Output the [x, y] coordinate of the center of the cell containing the given text.  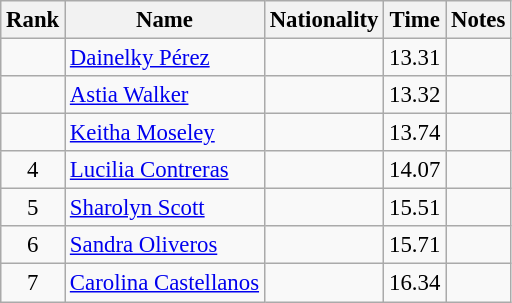
Astia Walker [165, 95]
13.31 [415, 58]
13.32 [415, 95]
15.71 [415, 245]
Name [165, 20]
Time [415, 20]
6 [33, 245]
Sharolyn Scott [165, 208]
Carolina Castellanos [165, 283]
7 [33, 283]
5 [33, 208]
13.74 [415, 133]
Nationality [324, 20]
15.51 [415, 208]
Lucilia Contreras [165, 170]
Sandra Oliveros [165, 245]
Keitha Moseley [165, 133]
4 [33, 170]
Rank [33, 20]
14.07 [415, 170]
Dainelky Pérez [165, 58]
16.34 [415, 283]
Notes [478, 20]
